Locate the cell with the specified text and output its (X, Y) center coordinate. 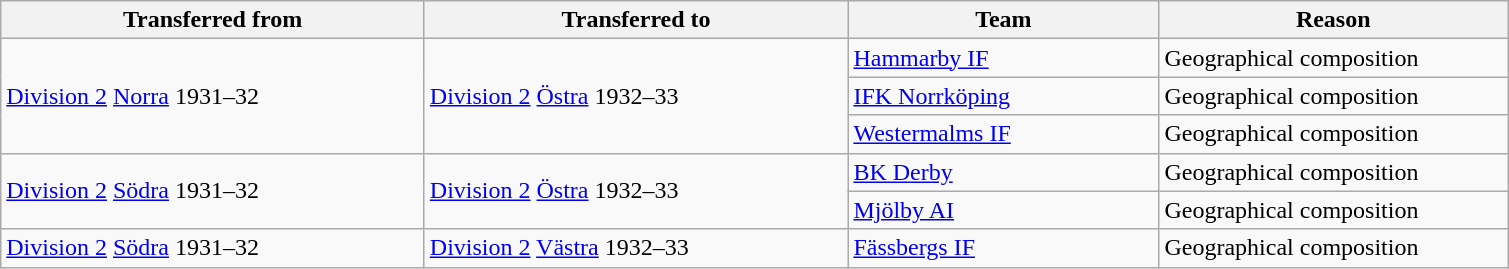
IFK Norrköping (1004, 96)
Westermalms IF (1004, 134)
Division 2 Västra 1932–33 (636, 248)
Transferred from (213, 20)
Transferred to (636, 20)
BK Derby (1004, 172)
Mjölby AI (1004, 210)
Fässbergs IF (1004, 248)
Reason (1334, 20)
Hammarby IF (1004, 58)
Team (1004, 20)
Division 2 Norra 1931–32 (213, 96)
